Provide the [X, Y] coordinate of the cell's center where the given text is located.  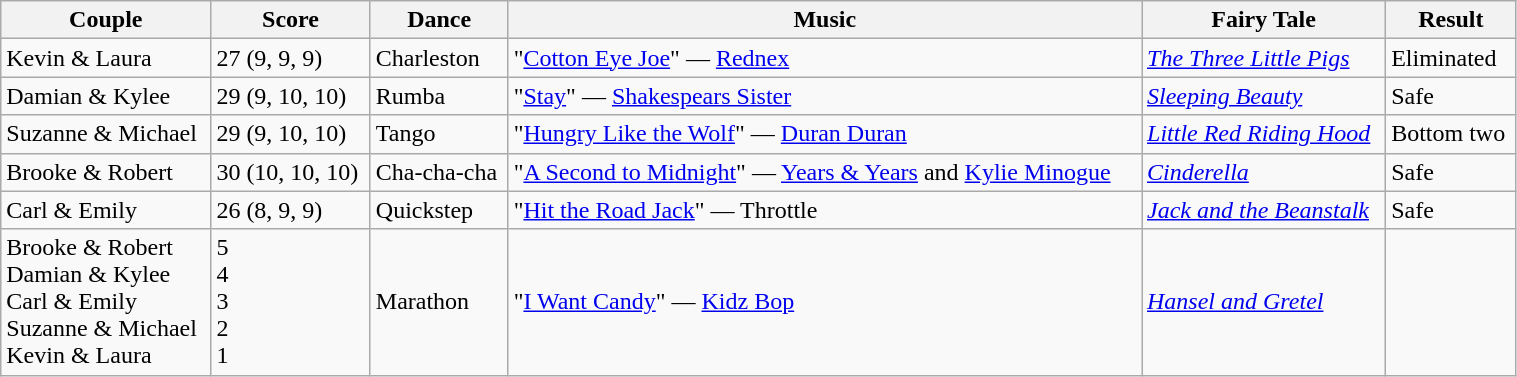
Brooke & Robert [106, 172]
Suzanne & Michael [106, 134]
Cinderella [1264, 172]
Dance [439, 20]
Tango [439, 134]
The Three Little Pigs [1264, 58]
Music [824, 20]
Rumba [439, 96]
"Cotton Eye Joe" — Rednex [824, 58]
Quickstep [439, 210]
"Hit the Road Jack" — Throttle [824, 210]
Charleston [439, 58]
54321 [290, 302]
"A Second to Midnight" — Years & Years and Kylie Minogue [824, 172]
Damian & Kylee [106, 96]
Score [290, 20]
Marathon [439, 302]
Carl & Emily [106, 210]
Fairy Tale [1264, 20]
Couple [106, 20]
Eliminated [1451, 58]
Kevin & Laura [106, 58]
Result [1451, 20]
27 (9, 9, 9) [290, 58]
Little Red Riding Hood [1264, 134]
Bottom two [1451, 134]
Jack and the Beanstalk [1264, 210]
Sleeping Beauty [1264, 96]
Cha-cha-cha [439, 172]
"Hungry Like the Wolf" — Duran Duran [824, 134]
26 (8, 9, 9) [290, 210]
"Stay" — Shakespears Sister [824, 96]
Brooke & RobertDamian & KyleeCarl & EmilySuzanne & MichaelKevin & Laura [106, 302]
"I Want Candy" — Kidz Bop [824, 302]
30 (10, 10, 10) [290, 172]
Hansel and Gretel [1264, 302]
